Determine the [x, y] coordinate at the center of the cell enclosing the given text.  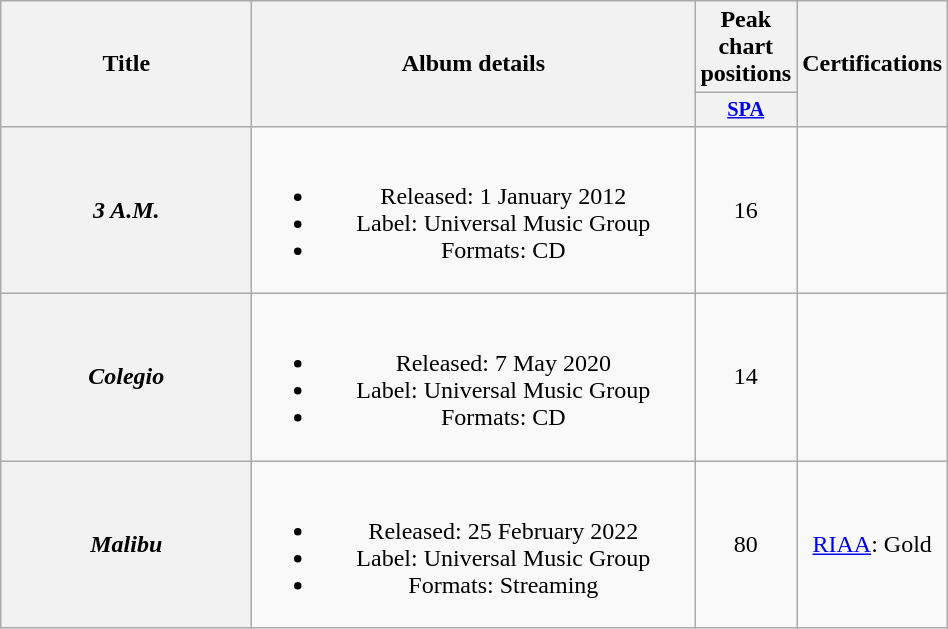
Album details [474, 64]
SPA [746, 110]
Title [126, 64]
Malibu [126, 544]
80 [746, 544]
Released: 7 May 2020Label: Universal Music GroupFormats: CD [474, 378]
Certifications [872, 64]
Peak chart positions [746, 47]
Released: 1 January 2012Label: Universal Music GroupFormats: CD [474, 210]
14 [746, 378]
RIAA: Gold [872, 544]
Colegio [126, 378]
3 A.M. [126, 210]
Released: 25 February 2022Label: Universal Music GroupFormats: Streaming [474, 544]
16 [746, 210]
